Determine the [x, y] coordinate at the center of the cell enclosing the given text.  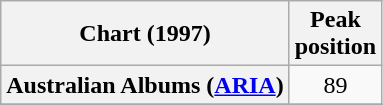
89 [335, 85]
Australian Albums (ARIA) [145, 85]
Chart (1997) [145, 34]
Peakposition [335, 34]
